Search for the cell housing the specified text and yield its [X, Y] center coordinate. 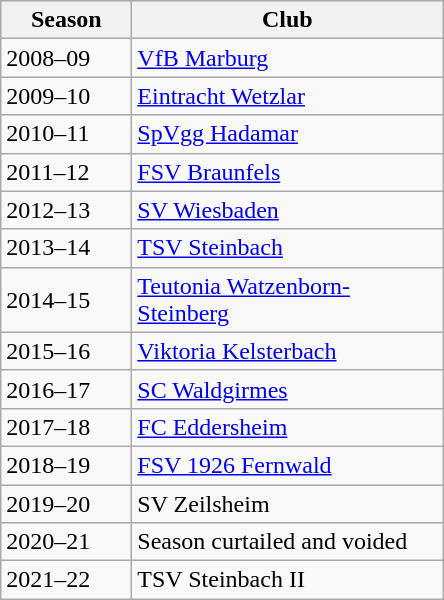
2011–12 [66, 172]
FSV 1926 Fernwald [288, 465]
2010–11 [66, 134]
2015–16 [66, 351]
TSV Steinbach [288, 248]
2021–22 [66, 580]
2013–14 [66, 248]
2017–18 [66, 427]
Club [288, 20]
2018–19 [66, 465]
2008–09 [66, 58]
2014–15 [66, 300]
VfB Marburg [288, 58]
2016–17 [66, 389]
FSV Braunfels [288, 172]
2009–10 [66, 96]
2019–20 [66, 503]
Teutonia Watzenborn-Steinberg [288, 300]
SV Zeilsheim [288, 503]
2020–21 [66, 542]
FC Eddersheim [288, 427]
Eintracht Wetzlar [288, 96]
Viktoria Kelsterbach [288, 351]
SpVgg Hadamar [288, 134]
TSV Steinbach II [288, 580]
Season curtailed and voided [288, 542]
2012–13 [66, 210]
SV Wiesbaden [288, 210]
Season [66, 20]
SC Waldgirmes [288, 389]
